Detect which cell encompasses the target text, then output its [x, y] center coordinate. 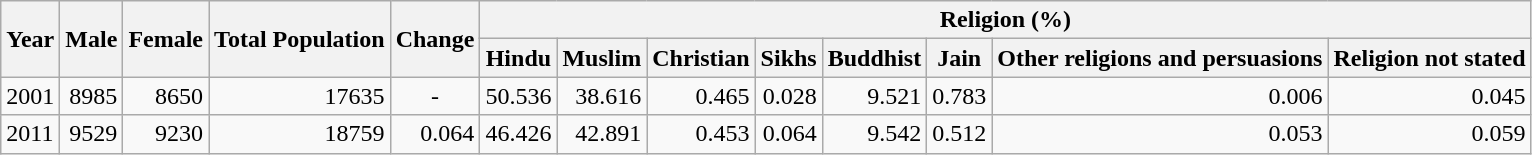
Year [30, 39]
0.028 [788, 96]
9529 [92, 134]
0.059 [1430, 134]
2001 [30, 96]
42.891 [602, 134]
0.045 [1430, 96]
Total Population [300, 39]
18759 [300, 134]
Muslim [602, 58]
17635 [300, 96]
Sikhs [788, 58]
Male [92, 39]
9.542 [874, 134]
0.006 [1160, 96]
- [435, 96]
0.783 [960, 96]
0.453 [701, 134]
8985 [92, 96]
9230 [166, 134]
46.426 [518, 134]
9.521 [874, 96]
38.616 [602, 96]
Other religions and persuasions [1160, 58]
8650 [166, 96]
0.053 [1160, 134]
Jain [960, 58]
Female [166, 39]
2011 [30, 134]
Change [435, 39]
Religion not stated [1430, 58]
Buddhist [874, 58]
50.536 [518, 96]
0.465 [701, 96]
Religion (%) [1006, 20]
Christian [701, 58]
Hindu [518, 58]
0.512 [960, 134]
